Extract the (X, Y) coordinate from the center of the cell holding the provided text.  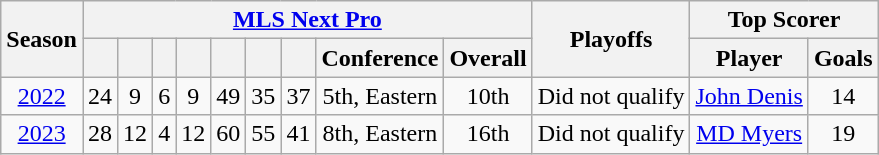
28 (100, 134)
Season (42, 39)
49 (228, 96)
5th, Eastern (380, 96)
Conference (380, 58)
MD Myers (749, 134)
24 (100, 96)
4 (164, 134)
2023 (42, 134)
2022 (42, 96)
35 (264, 96)
37 (298, 96)
10th (488, 96)
Goals (843, 58)
55 (264, 134)
16th (488, 134)
6 (164, 96)
8th, Eastern (380, 134)
John Denis (749, 96)
Player (749, 58)
41 (298, 134)
Top Scorer (784, 20)
60 (228, 134)
19 (843, 134)
Overall (488, 58)
14 (843, 96)
Playoffs (611, 39)
MLS Next Pro (307, 20)
